Locate the cell with the specified text and output its [x, y] center coordinate. 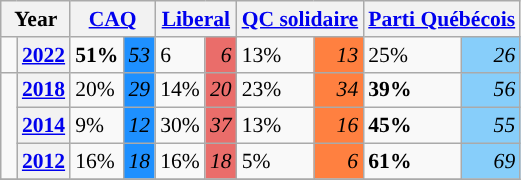
45% [412, 126]
2018 [44, 90]
34 [338, 90]
Liberal [196, 19]
QC solidaire [300, 19]
55 [492, 126]
69 [492, 162]
39% [412, 90]
26 [492, 55]
23% [276, 90]
Year [36, 19]
61% [412, 162]
37 [221, 126]
20 [221, 90]
13 [338, 55]
2022 [44, 55]
29 [139, 90]
53 [139, 55]
16 [338, 126]
25% [412, 55]
Parti Québécois [442, 19]
20% [96, 90]
56 [492, 90]
14% [180, 90]
2014 [44, 126]
51% [96, 55]
9% [96, 126]
2012 [44, 162]
12 [139, 126]
5% [276, 162]
CAQ [112, 19]
30% [180, 126]
